Return the [X, Y] coordinate for the center point of the cell that contains the specified text.  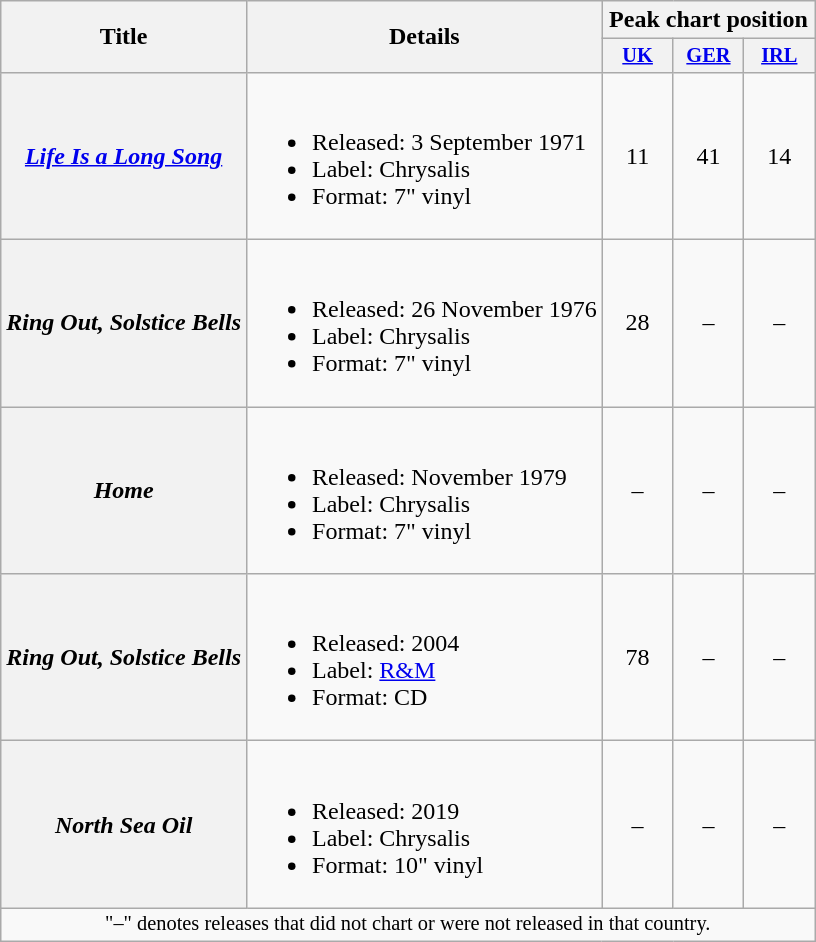
41 [708, 156]
Released: 26 November 1976Label: ChrysalisFormat: 7" vinyl [425, 324]
28 [638, 324]
Released: November 1979Label: ChrysalisFormat: 7" vinyl [425, 490]
11 [638, 156]
14 [780, 156]
Title [124, 37]
78 [638, 658]
Released: 2019Label: ChrysalisFormat: 10" vinyl [425, 824]
UK [638, 56]
Life Is a Long Song [124, 156]
North Sea Oil [124, 824]
"–" denotes releases that did not chart or were not released in that country. [408, 925]
GER [708, 56]
Peak chart position [708, 20]
Released: 3 September 1971Label: ChrysalisFormat: 7" vinyl [425, 156]
Home [124, 490]
IRL [780, 56]
Details [425, 37]
Released: 2004Label: R&MFormat: CD [425, 658]
